Scan for the cell matching the given text and deliver its [X, Y] coordinate at center. 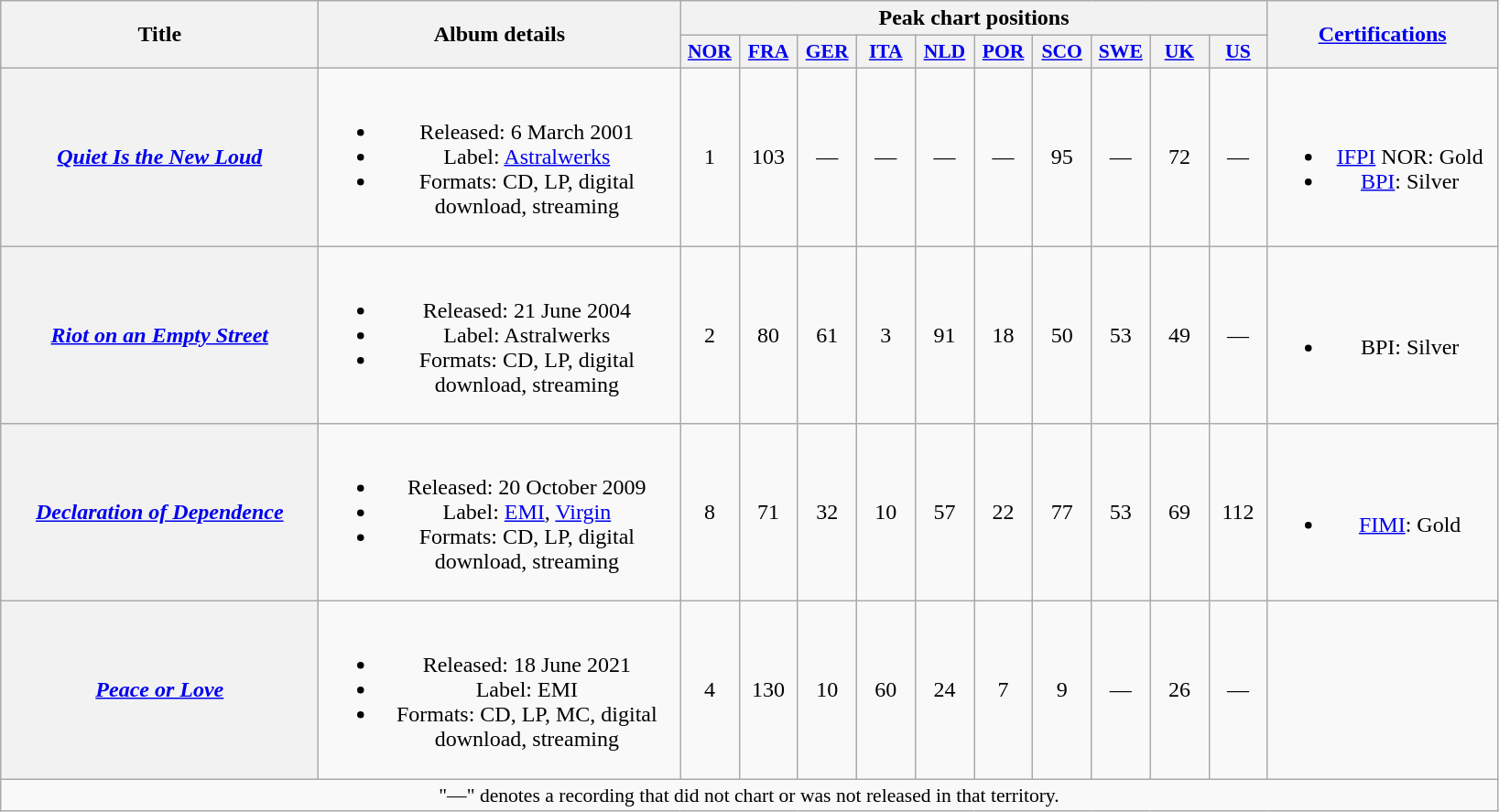
103 [768, 157]
GER [827, 52]
UK [1179, 52]
Declaration of Dependence [159, 513]
FRA [768, 52]
Peak chart positions [974, 18]
SWE [1121, 52]
Released: 21 June 2004Label: AstralwerksFormats: CD, LP, digital download, streaming [500, 334]
57 [944, 513]
SCO [1062, 52]
Riot on an Empty Street [159, 334]
22 [1004, 513]
US [1238, 52]
NOR [710, 52]
71 [768, 513]
Certifications [1383, 35]
49 [1179, 334]
Peace or Love [159, 690]
Quiet Is the New Loud [159, 157]
3 [885, 334]
8 [710, 513]
2 [710, 334]
50 [1062, 334]
91 [944, 334]
Album details [500, 35]
95 [1062, 157]
Released: 18 June 2021Label: EMIFormats: CD, LP, MC, digital download, streaming [500, 690]
IFPI NOR: GoldBPI: Silver [1383, 157]
130 [768, 690]
60 [885, 690]
32 [827, 513]
112 [1238, 513]
61 [827, 334]
7 [1004, 690]
24 [944, 690]
Released: 20 October 2009Label: EMI, VirginFormats: CD, LP, digital download, streaming [500, 513]
Released: 6 March 2001Label: AstralwerksFormats: CD, LP, digital download, streaming [500, 157]
POR [1004, 52]
ITA [885, 52]
69 [1179, 513]
FIMI: Gold [1383, 513]
Title [159, 35]
4 [710, 690]
80 [768, 334]
18 [1004, 334]
72 [1179, 157]
NLD [944, 52]
BPI: Silver [1383, 334]
77 [1062, 513]
26 [1179, 690]
1 [710, 157]
"—" denotes a recording that did not chart or was not released in that territory. [749, 796]
9 [1062, 690]
